Return the [x, y] coordinate for the center point of the cell that contains the specified text.  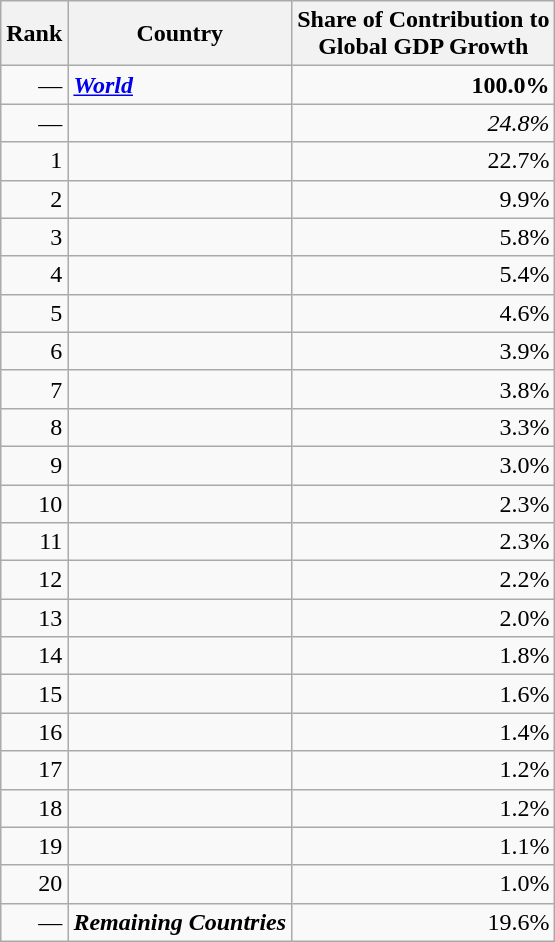
19.6% [424, 922]
3.8% [424, 389]
5.4% [424, 275]
22.7% [424, 161]
19 [34, 846]
3.0% [424, 465]
1.8% [424, 656]
9.9% [424, 199]
1.1% [424, 846]
100.0% [424, 85]
Rank [34, 34]
Share of Contribution toGlobal GDP Growth [424, 34]
14 [34, 656]
8 [34, 427]
2.2% [424, 580]
13 [34, 618]
3.3% [424, 427]
15 [34, 694]
18 [34, 808]
World [180, 85]
6 [34, 351]
24.8% [424, 123]
17 [34, 770]
1 [34, 161]
Remaining Countries [180, 922]
2 [34, 199]
4.6% [424, 313]
1.6% [424, 694]
20 [34, 884]
16 [34, 732]
5.8% [424, 237]
12 [34, 580]
1.4% [424, 732]
2.0% [424, 618]
3 [34, 237]
9 [34, 465]
5 [34, 313]
1.0% [424, 884]
7 [34, 389]
3.9% [424, 351]
11 [34, 542]
10 [34, 503]
Country [180, 34]
4 [34, 275]
